Detect which cell encompasses the target text, then output its [X, Y] center coordinate. 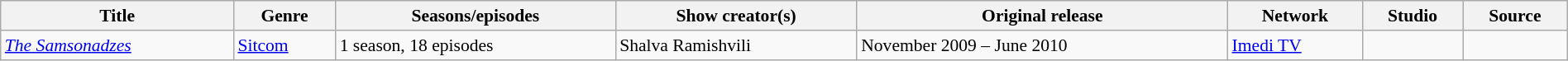
Genre [284, 16]
1 season, 18 episodes [476, 45]
The Samsonadzes [117, 45]
Imedi TV [1295, 45]
Studio [1413, 16]
Show creator(s) [736, 16]
Seasons/episodes [476, 16]
Original release [1042, 16]
Title [117, 16]
Source [1515, 16]
Shalva Ramishvili [736, 45]
November 2009 – June 2010 [1042, 45]
Sitcom [284, 45]
Network [1295, 16]
